For the text-containing cell, return its midpoint in (X, Y) coordinate format. 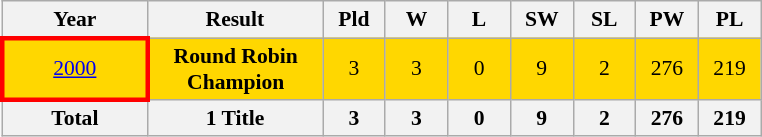
Result (234, 20)
Total (74, 118)
PW (668, 20)
L (480, 20)
Round Robin Champion (234, 68)
2000 (74, 68)
SL (604, 20)
Year (74, 20)
Pld (354, 20)
1 Title (234, 118)
W (416, 20)
SW (542, 20)
PL (730, 20)
